Capture the cell that displays the provided text and extract its [x, y] central coordinate. 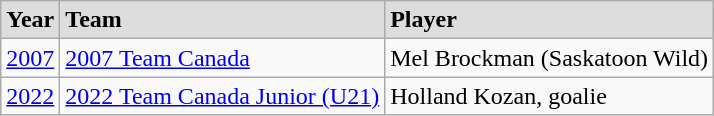
Year [30, 20]
Team [222, 20]
Holland Kozan, goalie [550, 96]
2022 Team Canada Junior (U21) [222, 96]
2007 [30, 58]
2007 Team Canada [222, 58]
2022 [30, 96]
Mel Brockman (Saskatoon Wild) [550, 58]
Player [550, 20]
